Search for the cell housing the specified text and yield its [x, y] center coordinate. 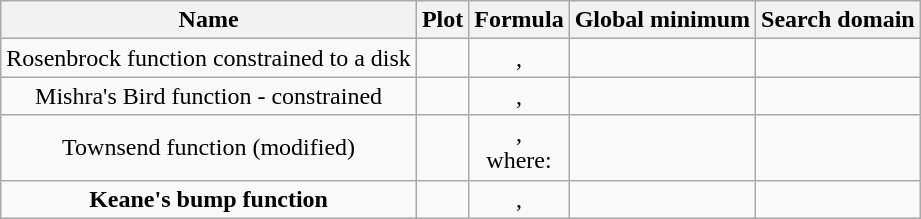
Formula [519, 20]
Keane's bump function [209, 199]
Townsend function (modified) [209, 148]
Search domain [838, 20]
Mishra's Bird function - constrained [209, 96]
Plot [442, 20]
Rosenbrock function constrained to a disk [209, 58]
Name [209, 20]
Global minimum [662, 20]
, where: [519, 148]
